Scan for the cell matching the given text and deliver its (x, y) coordinate at center. 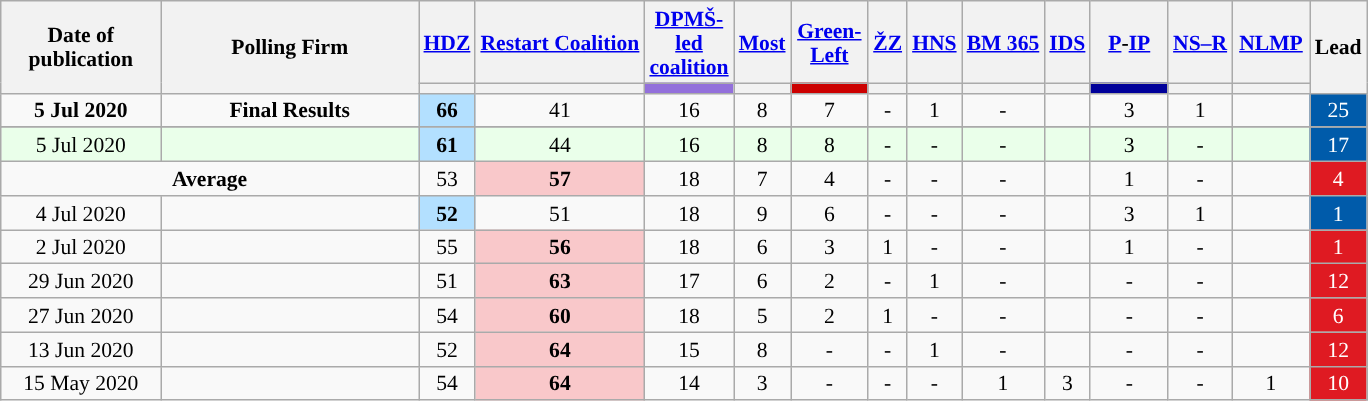
Final Results (290, 110)
NLMP (1271, 42)
Most (762, 42)
HDZ (446, 42)
15 (688, 349)
P-IP (1129, 42)
14 (688, 383)
Lead (1338, 47)
56 (560, 247)
15 May 2020 (81, 383)
Green-Left (830, 42)
ŽZ (888, 42)
DPMŠ-led coalition (688, 42)
13 Jun 2020 (81, 349)
61 (446, 145)
27 Jun 2020 (81, 315)
66 (446, 110)
55 (446, 247)
44 (560, 145)
Average (210, 179)
60 (560, 315)
41 (560, 110)
Restart Coalition (560, 42)
5 (762, 315)
29 Jun 2020 (81, 281)
Polling Firm (290, 47)
10 (1338, 383)
IDS (1067, 42)
HNS (934, 42)
4 Jul 2020 (81, 213)
NS–R (1200, 42)
53 (446, 179)
63 (560, 281)
57 (560, 179)
Date of publication (81, 47)
25 (1338, 110)
9 (762, 213)
BM 365 (1004, 42)
2 Jul 2020 (81, 247)
